Search for the cell housing the specified text and yield its [x, y] center coordinate. 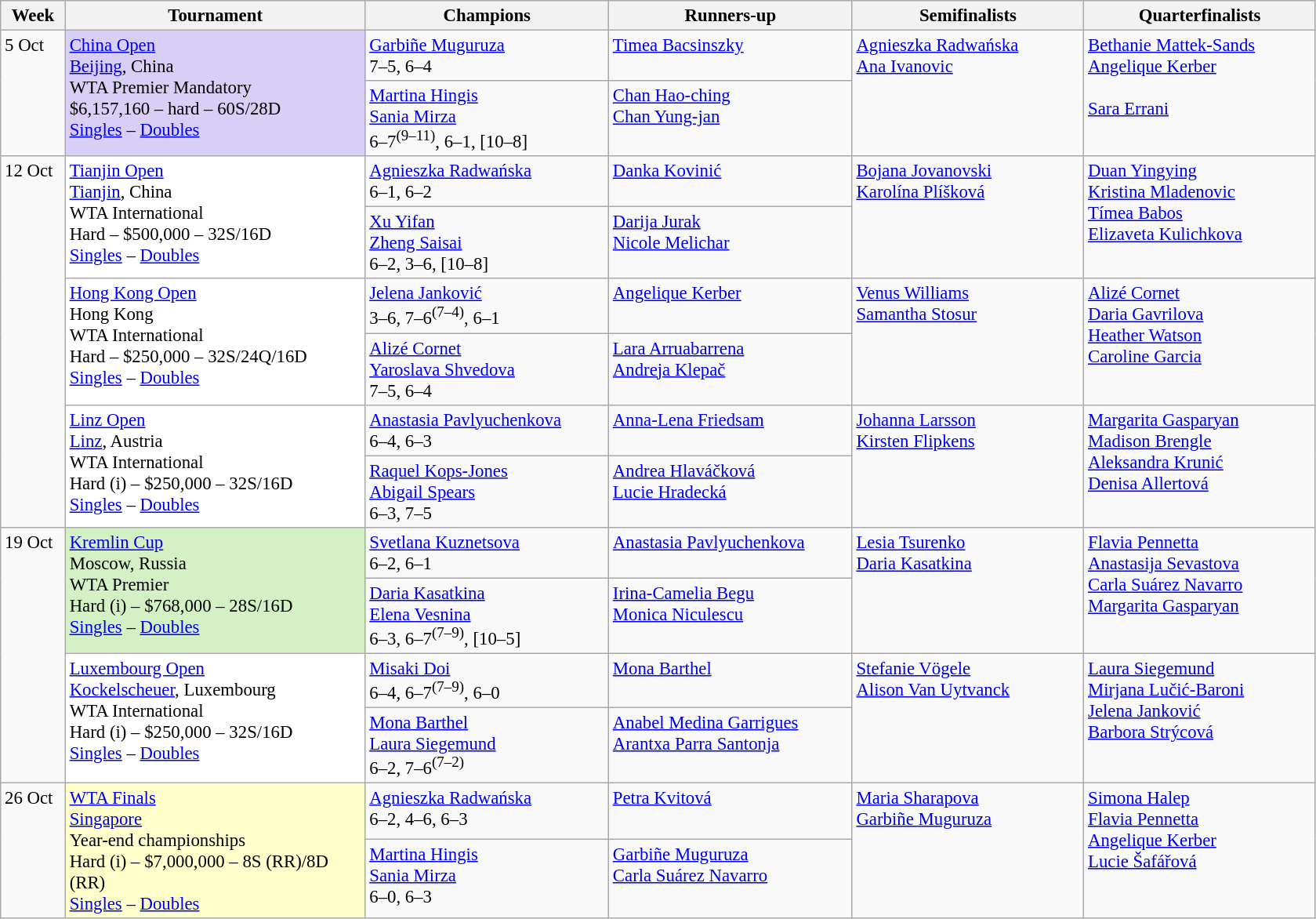
Daria Kasatkina Elena Vesnina6–3, 6–7(7–9), [10–5] [488, 616]
Anabel Medina Garrigues Arantxa Parra Santonja [731, 745]
Quarterfinalists [1200, 16]
WTA Finals SingaporeYear-end championshipsHard (i) – $7,000,000 – 8S (RR)/8D (RR)Singles – Doubles [215, 852]
Champions [488, 16]
Jelena Janković3–6, 7–6(7–4), 6–1 [488, 306]
Anastasia Pavlyuchenkova6–4, 6–3 [488, 430]
Margarita Gasparyan Madison Brengle Aleksandra Krunić Denisa Allertová [1200, 466]
Irina-Camelia Begu Monica Niculescu [731, 616]
26 Oct [33, 852]
12 Oct [33, 342]
Svetlana Kuznetsova6–2, 6–1 [488, 552]
Xu Yifan Zheng Saisai6–2, 3–6, [10–8] [488, 243]
Raquel Kops-Jones Abigail Spears6–3, 7–5 [488, 492]
Hong Kong Open Hong KongWTA InternationalHard – $250,000 – 32S/24Q/16DSingles – Doubles [215, 342]
Lara Arruabarrena Andreja Klepač [731, 369]
Timea Bacsinszky [731, 56]
Petra Kvitová [731, 811]
Semifinalists [968, 16]
Week [33, 16]
Johanna Larsson Kirsten Flipkens [968, 466]
Anna-Lena Friedsam [731, 430]
Agnieszka Radwańska 6–2, 4–6, 6–3 [488, 811]
Misaki Doi6–4, 6–7(7–9), 6–0 [488, 681]
Lesia Tsurenko Daria Kasatkina [968, 590]
Garbiñe Muguruza Carla Suárez Navarro [731, 878]
Angelique Kerber [731, 306]
5 Oct [33, 94]
Laura Siegemund Mirjana Lučić-Baroni Jelena Janković Barbora Strýcová [1200, 718]
Flavia Pennetta Anastasija Sevastova Carla Suárez Navarro Margarita Gasparyan [1200, 590]
Agnieszka Radwańska6–1, 6–2 [488, 182]
Mona Barthel [731, 681]
Agnieszka Radwańska Ana Ivanovic [968, 94]
Danka Kovinić [731, 182]
Maria Sharapova Garbiñe Muguruza [968, 852]
Tianjin Open Tianjin, ChinaWTA InternationalHard – $500,000 – 32S/16DSingles – Doubles [215, 217]
Martina Hingis Sania Mirza6–0, 6–3 [488, 878]
19 Oct [33, 655]
Duan Yingying Kristina Mladenovic Tímea Babos Elizaveta Kulichkova [1200, 217]
Mona Barthel Laura Siegemund6–2, 7–6(7–2) [488, 745]
Martina Hingis Sania Mirza6–7(9–11), 6–1, [10–8] [488, 118]
Simona Halep Flavia Pennetta Angelique Kerber Lucie Šafářová [1200, 852]
Bojana Jovanovski Karolína Plíšková [968, 217]
Tournament [215, 16]
Anastasia Pavlyuchenkova [731, 552]
Bethanie Mattek-Sands Angelique Kerber Sara Errani [1200, 94]
Linz Open Linz, AustriaWTA InternationalHard (i) – $250,000 – 32S/16DSingles – Doubles [215, 466]
Venus Williams Samantha Stosur [968, 342]
Garbiñe Muguruza7–5, 6–4 [488, 56]
Runners-up [731, 16]
Kremlin Cup Moscow, RussiaWTA PremierHard (i) – $768,000 – 28S/16DSingles – Doubles [215, 590]
China Open Beijing, ChinaWTA Premier Mandatory$6,157,160 – hard – 60S/28DSingles – Doubles [215, 94]
Andrea Hlaváčková Lucie Hradecká [731, 492]
Alizé Cornet Daria Gavrilova Heather Watson Caroline Garcia [1200, 342]
Chan Hao-ching Chan Yung-jan [731, 118]
Darija Jurak Nicole Melichar [731, 243]
Alizé Cornet Yaroslava Shvedova7–5, 6–4 [488, 369]
Stefanie Vögele Alison Van Uytvanck [968, 718]
Luxembourg Open Kockelscheuer, LuxembourgWTA InternationalHard (i) – $250,000 – 32S/16DSingles – Doubles [215, 718]
